Locate the cell with the specified text and output its [x, y] center coordinate. 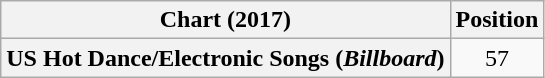
57 [497, 58]
Position [497, 20]
US Hot Dance/Electronic Songs (Billboard) [226, 58]
Chart (2017) [226, 20]
